Return the [x, y] coordinate for the center point of the cell that contains the specified text.  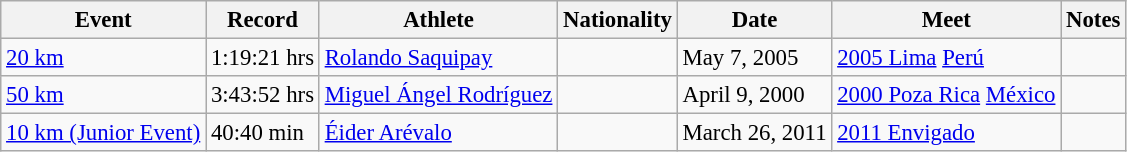
2011 Envigado [946, 133]
May 7, 2005 [754, 58]
Event [104, 20]
Meet [946, 20]
March 26, 2011 [754, 133]
Notes [1094, 20]
Éider Arévalo [438, 133]
2005 Lima Perú [946, 58]
Miguel Ángel Rodríguez [438, 95]
Rolando Saquipay [438, 58]
50 km [104, 95]
Nationality [618, 20]
Record [263, 20]
1:19:21 hrs [263, 58]
2000 Poza Rica México [946, 95]
April 9, 2000 [754, 95]
20 km [104, 58]
Date [754, 20]
3:43:52 hrs [263, 95]
Athlete [438, 20]
40:40 min [263, 133]
10 km (Junior Event) [104, 133]
